Provide the (x, y) coordinate of the cell's center where the given text is located.  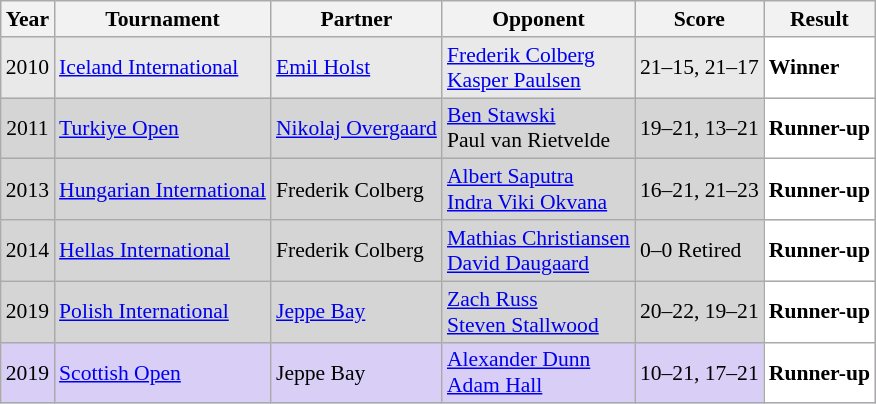
Mathias Christiansen David Daugaard (538, 250)
2010 (28, 68)
Winner (820, 68)
Polish International (162, 312)
10–21, 17–21 (700, 372)
Emil Holst (356, 68)
Zach Russ Steven Stallwood (538, 312)
Iceland International (162, 68)
Ben Stawski Paul van Rietvelde (538, 128)
2011 (28, 128)
2013 (28, 190)
Frederik Colberg Kasper Paulsen (538, 68)
Scottish Open (162, 372)
Hungarian International (162, 190)
16–21, 21–23 (700, 190)
2014 (28, 250)
Opponent (538, 19)
Result (820, 19)
20–22, 19–21 (700, 312)
Score (700, 19)
Alexander Dunn Adam Hall (538, 372)
Year (28, 19)
Partner (356, 19)
Nikolaj Overgaard (356, 128)
21–15, 21–17 (700, 68)
Albert Saputra Indra Viki Okvana (538, 190)
Hellas International (162, 250)
19–21, 13–21 (700, 128)
Turkiye Open (162, 128)
0–0 Retired (700, 250)
Tournament (162, 19)
